Determine the (X, Y) coordinate at the center of the cell enclosing the given text.  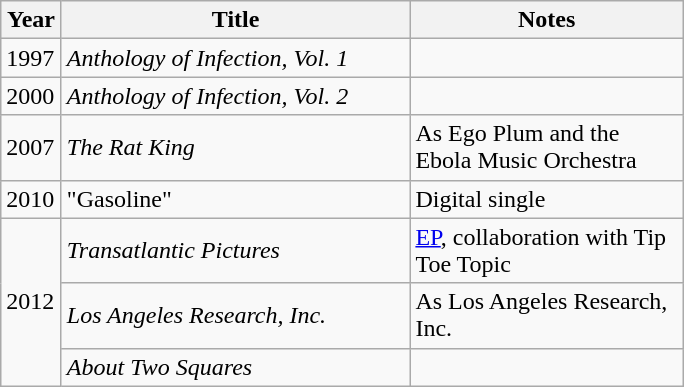
Transatlantic Pictures (236, 250)
Anthology of Infection, Vol. 1 (236, 58)
2000 (32, 96)
EP, collaboration with Tip Toe Topic (547, 250)
Year (32, 20)
Digital single (547, 199)
As Los Angeles Research, Inc. (547, 316)
About Two Squares (236, 367)
1997 (32, 58)
2007 (32, 148)
Notes (547, 20)
Anthology of Infection, Vol. 2 (236, 96)
2012 (32, 302)
2010 (32, 199)
Los Angeles Research, Inc. (236, 316)
"Gasoline" (236, 199)
Title (236, 20)
As Ego Plum and the Ebola Music Orchestra (547, 148)
The Rat King (236, 148)
